Pinpoint the cell where the given text exists, returning its (X, Y) midpoint coordinate. 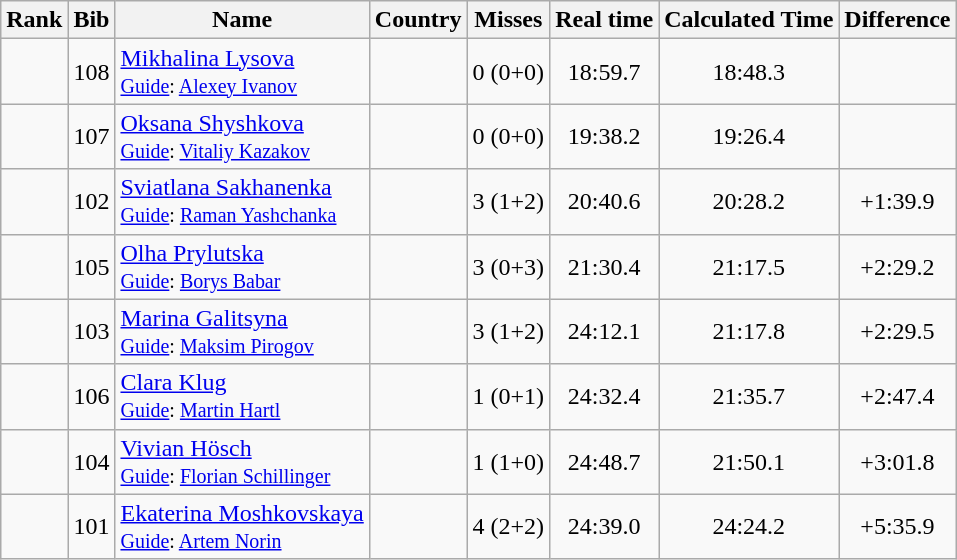
24:32.4 (604, 396)
4 (2+2) (508, 526)
Name (242, 20)
+2:29.5 (898, 332)
Mikhalina LysovaGuide: Alexey Ivanov (242, 72)
102 (92, 202)
+5:35.9 (898, 526)
103 (92, 332)
18:48.3 (749, 72)
Bib (92, 20)
20:28.2 (749, 202)
Vivian HöschGuide: Florian Schillinger (242, 462)
Country (418, 20)
21:17.5 (749, 266)
Clara KlugGuide: Martin Hartl (242, 396)
106 (92, 396)
Marina GalitsynaGuide: Maksim Pirogov (242, 332)
105 (92, 266)
19:26.4 (749, 136)
1 (1+0) (508, 462)
1 (0+1) (508, 396)
24:48.7 (604, 462)
21:35.7 (749, 396)
24:12.1 (604, 332)
+2:29.2 (898, 266)
3 (0+3) (508, 266)
Misses (508, 20)
Ekaterina MoshkovskayaGuide: Artem Norin (242, 526)
20:40.6 (604, 202)
24:24.2 (749, 526)
Calculated Time (749, 20)
101 (92, 526)
21:30.4 (604, 266)
21:17.8 (749, 332)
Sviatlana SakhanenkaGuide: Raman Yashchanka (242, 202)
108 (92, 72)
21:50.1 (749, 462)
104 (92, 462)
107 (92, 136)
Olha PrylutskaGuide: Borys Babar (242, 266)
+1:39.9 (898, 202)
Rank (34, 20)
Difference (898, 20)
Real time (604, 20)
+3:01.8 (898, 462)
24:39.0 (604, 526)
18:59.7 (604, 72)
Oksana ShyshkovaGuide: Vitaliy Kazakov (242, 136)
+2:47.4 (898, 396)
19:38.2 (604, 136)
